Return [X, Y] of the center of cell containing provided text 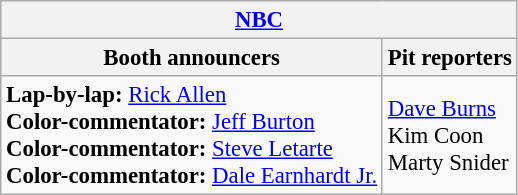
Lap-by-lap: Rick AllenColor-commentator: Jeff BurtonColor-commentator: Steve LetarteColor-commentator: Dale Earnhardt Jr. [192, 136]
Dave BurnsKim CoonMarty Snider [450, 136]
NBC [260, 20]
Pit reporters [450, 58]
Booth announcers [192, 58]
